From the cell containing the given text, extract its center point as [X, Y] coordinate. 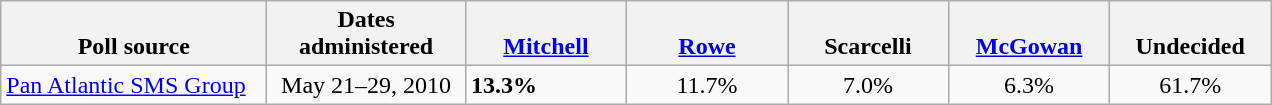
Rowe [706, 34]
Scarcelli [868, 34]
7.0% [868, 85]
Pan Atlantic SMS Group [134, 85]
Mitchell [546, 34]
McGowan [1030, 34]
Undecided [1190, 34]
May 21–29, 2010 [366, 85]
Poll source [134, 34]
Dates administered [366, 34]
11.7% [706, 85]
6.3% [1030, 85]
61.7% [1190, 85]
13.3% [546, 85]
